From the cell containing the given text, extract its center point as (x, y) coordinate. 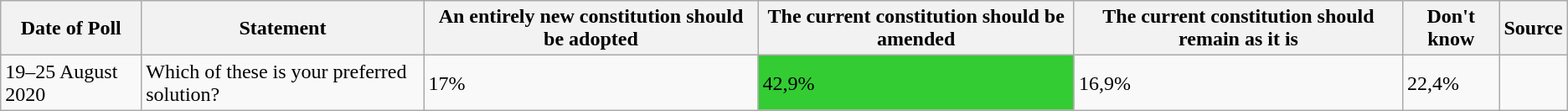
22,4% (1451, 82)
19–25 August 2020 (71, 82)
An entirely new constitution should be adopted (591, 29)
The current constitution should be amended (916, 29)
Source (1533, 29)
The current constitution should remain as it is (1238, 29)
16,9% (1238, 82)
Statement (283, 29)
42,9% (916, 82)
17% (591, 82)
Don't know (1451, 29)
Which of these is your preferred solution? (283, 82)
Date of Poll (71, 29)
